Extract the [x, y] coordinate from the center of the cell holding the provided text.  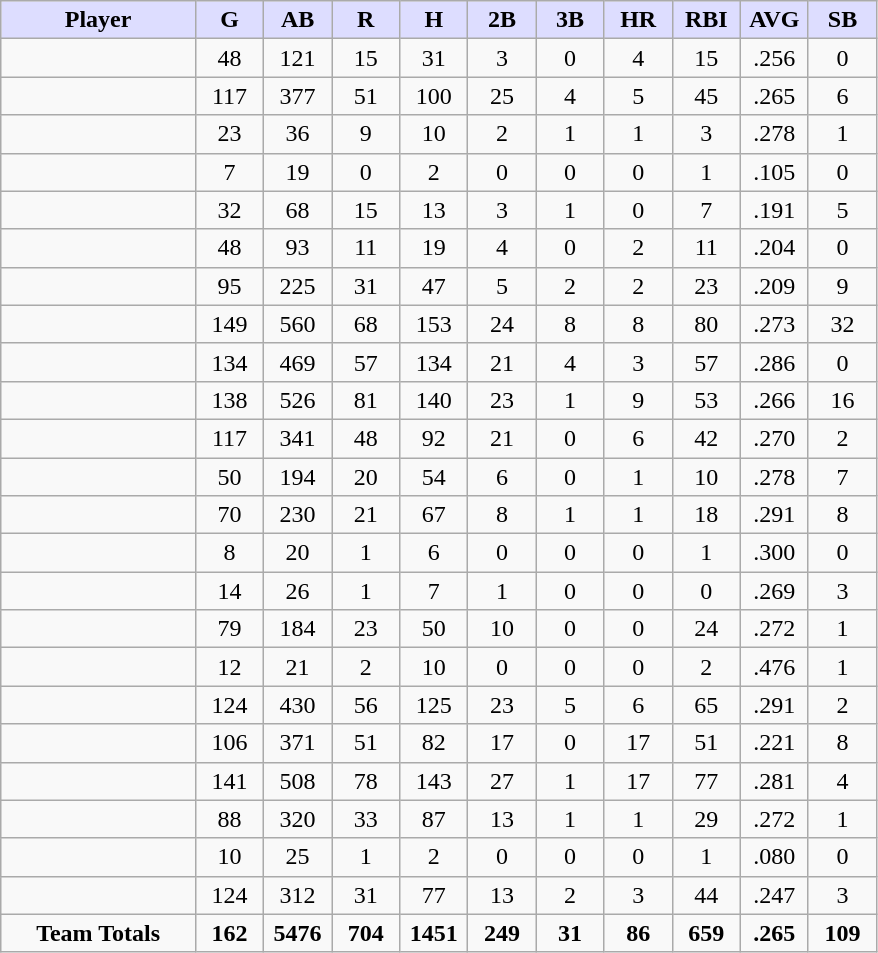
Team Totals [98, 933]
230 [298, 515]
45 [706, 96]
93 [298, 248]
Player [98, 20]
.105 [774, 172]
430 [298, 705]
.247 [774, 895]
138 [229, 400]
82 [434, 743]
100 [434, 96]
.269 [774, 591]
88 [229, 819]
560 [298, 324]
371 [298, 743]
18 [706, 515]
81 [366, 400]
312 [298, 895]
G [229, 20]
29 [706, 819]
78 [366, 781]
.266 [774, 400]
1451 [434, 933]
508 [298, 781]
87 [434, 819]
225 [298, 286]
121 [298, 58]
AVG [774, 20]
80 [706, 324]
67 [434, 515]
16 [842, 400]
47 [434, 286]
SB [842, 20]
.300 [774, 553]
.281 [774, 781]
56 [366, 705]
.204 [774, 248]
44 [706, 895]
2B [502, 20]
141 [229, 781]
RBI [706, 20]
184 [298, 629]
53 [706, 400]
65 [706, 705]
526 [298, 400]
70 [229, 515]
.476 [774, 667]
.270 [774, 438]
320 [298, 819]
.209 [774, 286]
92 [434, 438]
HR [638, 20]
27 [502, 781]
3B [570, 20]
36 [298, 134]
14 [229, 591]
H [434, 20]
5476 [298, 933]
162 [229, 933]
140 [434, 400]
.080 [774, 857]
469 [298, 362]
.273 [774, 324]
86 [638, 933]
AB [298, 20]
249 [502, 933]
.191 [774, 210]
143 [434, 781]
125 [434, 705]
.256 [774, 58]
54 [434, 477]
79 [229, 629]
194 [298, 477]
109 [842, 933]
153 [434, 324]
341 [298, 438]
26 [298, 591]
106 [229, 743]
704 [366, 933]
42 [706, 438]
.286 [774, 362]
12 [229, 667]
R [366, 20]
33 [366, 819]
.221 [774, 743]
95 [229, 286]
377 [298, 96]
659 [706, 933]
149 [229, 324]
